Return [x, y] of the center of cell containing provided text 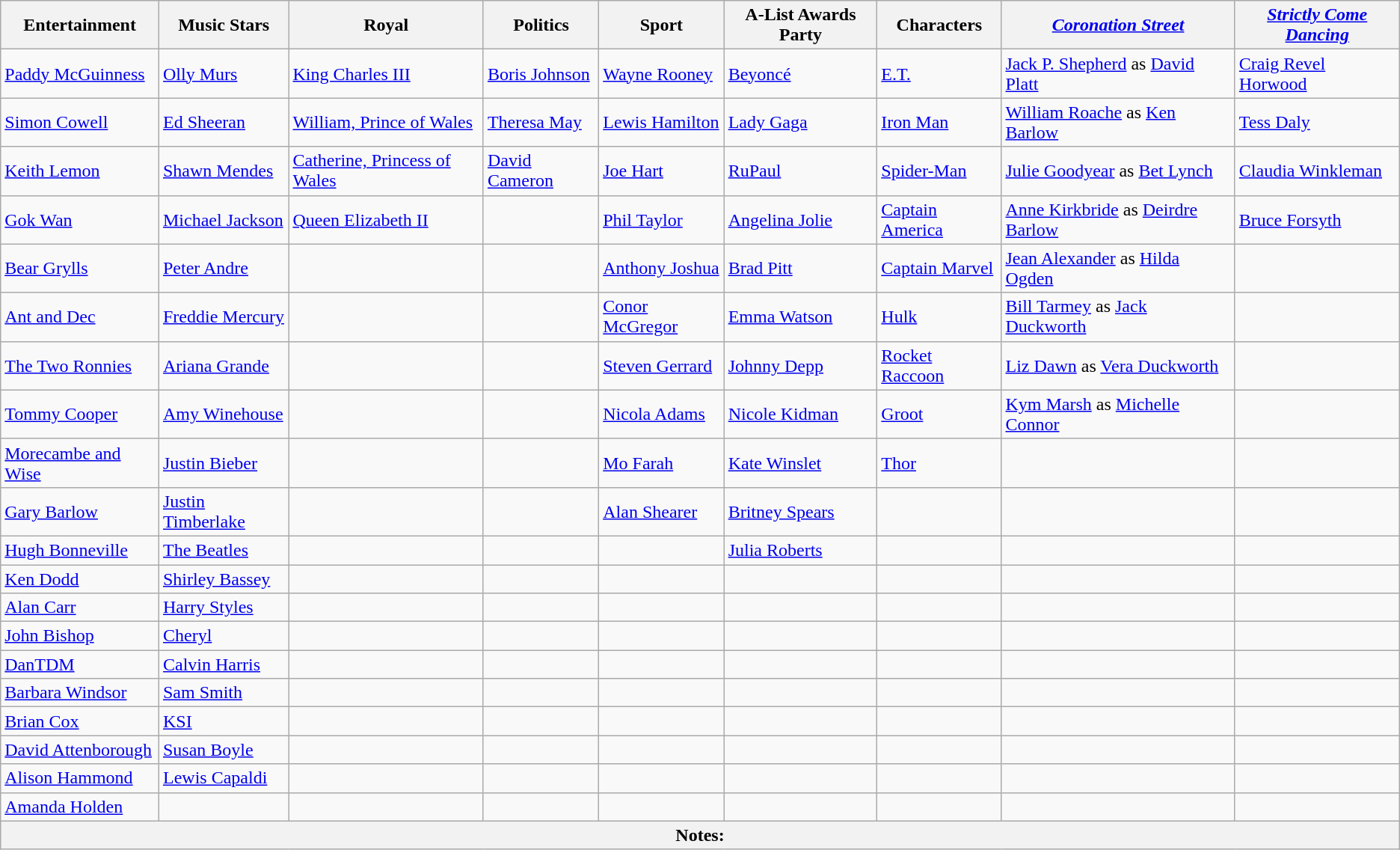
Keith Lemon [80, 171]
Groot [939, 415]
The Beatles [223, 550]
William Roache as Ken Barlow [1118, 123]
Queen Elizabeth II [386, 220]
Britney Spears [800, 512]
Jack P. Shepherd as David Platt [1118, 73]
Ariana Grande [223, 365]
Politics [541, 25]
Gok Wan [80, 220]
Notes: [700, 835]
Tommy Cooper [80, 415]
The Two Ronnies [80, 365]
Shirley Bassey [223, 578]
Johnny Depp [800, 365]
Julia Roberts [800, 550]
Angelina Jolie [800, 220]
Characters [939, 25]
DanTDM [80, 664]
Beyoncé [800, 73]
Lewis Capaldi [223, 778]
Brian Cox [80, 721]
William, Prince of Wales [386, 123]
Brad Pitt [800, 268]
Entertainment [80, 25]
Kate Winslet [800, 462]
Jean Alexander as Hilda Ogden [1118, 268]
David Cameron [541, 171]
Olly Murs [223, 73]
Mo Farah [661, 462]
Boris Johnson [541, 73]
Amy Winehouse [223, 415]
Anne Kirkbride as Deirdre Barlow [1118, 220]
Cheryl [223, 636]
Amanda Holden [80, 807]
Alan Shearer [661, 512]
Peter Andre [223, 268]
Hulk [939, 317]
Paddy McGuinness [80, 73]
Music Stars [223, 25]
Conor McGregor [661, 317]
Joe Hart [661, 171]
RuPaul [800, 171]
King Charles III [386, 73]
Shawn Mendes [223, 171]
Nicole Kidman [800, 415]
Michael Jackson [223, 220]
Emma Watson [800, 317]
Sport [661, 25]
Rocket Raccoon [939, 365]
Tess Daly [1317, 123]
Barbara Windsor [80, 693]
E.T. [939, 73]
Theresa May [541, 123]
Wayne Rooney [661, 73]
Iron Man [939, 123]
Justin Bieber [223, 462]
Spider-Man [939, 171]
Sam Smith [223, 693]
Captain America [939, 220]
Royal [386, 25]
Morecambe and Wise [80, 462]
Alan Carr [80, 608]
Catherine, Princess of Wales [386, 171]
Justin Timberlake [223, 512]
Liz Dawn as Vera Duckworth [1118, 365]
Susan Boyle [223, 750]
Claudia Winkleman [1317, 171]
KSI [223, 721]
Steven Gerrard [661, 365]
Thor [939, 462]
Ant and Dec [80, 317]
John Bishop [80, 636]
Harry Styles [223, 608]
Ken Dodd [80, 578]
Lady Gaga [800, 123]
Hugh Bonneville [80, 550]
Nicola Adams [661, 415]
Bear Grylls [80, 268]
Lewis Hamilton [661, 123]
Freddie Mercury [223, 317]
Captain Marvel [939, 268]
Strictly Come Dancing [1317, 25]
Coronation Street [1118, 25]
David Attenborough [80, 750]
Julie Goodyear as Bet Lynch [1118, 171]
Phil Taylor [661, 220]
Simon Cowell [80, 123]
Bill Tarmey as Jack Duckworth [1118, 317]
Bruce Forsyth [1317, 220]
Gary Barlow [80, 512]
Kym Marsh as Michelle Connor [1118, 415]
Craig Revel Horwood [1317, 73]
A-List Awards Party [800, 25]
Ed Sheeran [223, 123]
Alison Hammond [80, 778]
Anthony Joshua [661, 268]
Calvin Harris [223, 664]
